From the cell containing the given text, extract its center point as [x, y] coordinate. 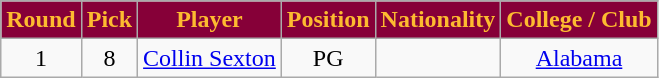
Collin Sexton [210, 58]
Nationality [438, 20]
Pick [109, 20]
1 [41, 58]
8 [109, 58]
Round [41, 20]
Player [210, 20]
Alabama [579, 58]
Position [328, 20]
College / Club [579, 20]
PG [328, 58]
